Capture the cell that displays the provided text and extract its [X, Y] central coordinate. 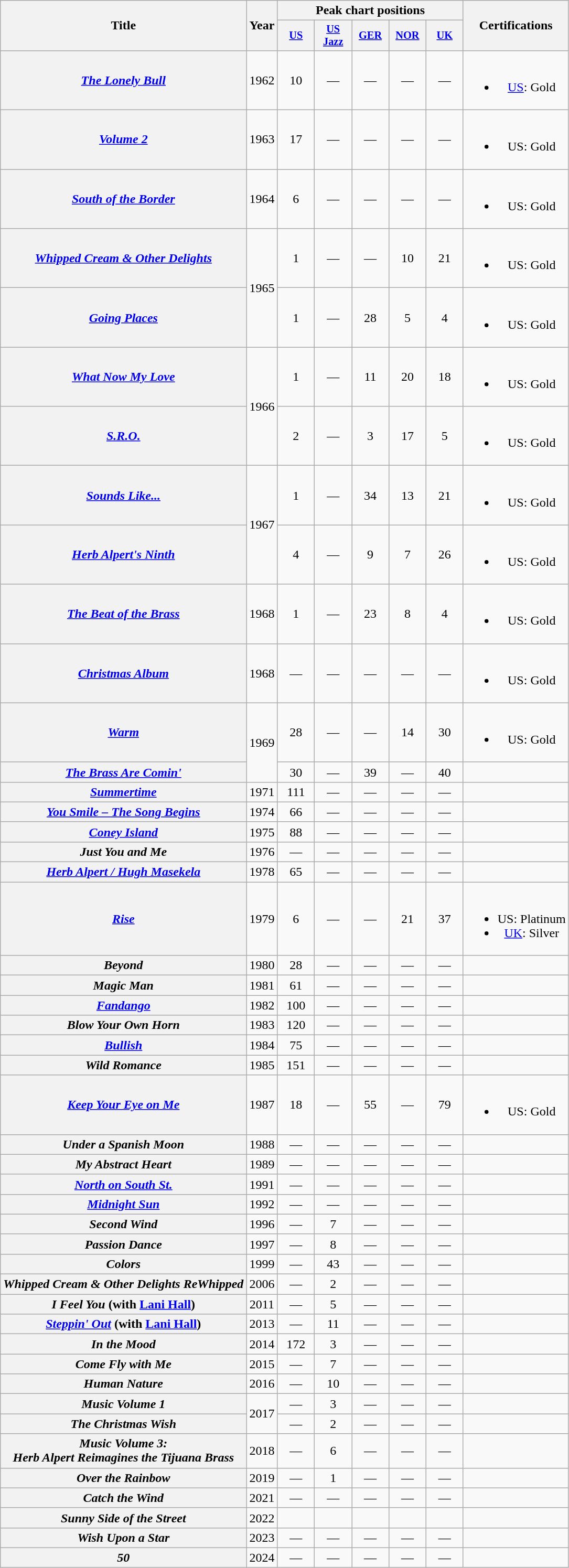
151 [296, 1065]
US: PlatinumUK: Silver [516, 919]
My Abstract Heart [124, 1164]
43 [334, 1264]
1963 [262, 139]
NOR [407, 36]
1980 [262, 965]
Herb Alpert's Ninth [124, 555]
2023 [262, 1538]
2016 [262, 1384]
Music Volume 3:Herb Alpert Reimagines the Tijuana Brass [124, 1451]
1983 [262, 1025]
1996 [262, 1224]
61 [296, 985]
Sunny Side of the Street [124, 1518]
Christmas Album [124, 673]
Warm [124, 732]
75 [296, 1045]
Herb Alpert / Hugh Masekela [124, 872]
Peak chart positions [370, 10]
Going Places [124, 318]
100 [296, 1005]
Catch the Wind [124, 1498]
Bullish [124, 1045]
1974 [262, 812]
Second Wind [124, 1224]
Passion Dance [124, 1244]
Coney Island [124, 832]
1987 [262, 1104]
Sounds Like... [124, 495]
1966 [262, 406]
UK [445, 36]
North on South St. [124, 1184]
111 [296, 792]
1978 [262, 872]
1989 [262, 1164]
39 [370, 772]
Blow Your Own Horn [124, 1025]
Whipped Cream & Other Delights [124, 258]
1979 [262, 919]
1965 [262, 288]
1992 [262, 1204]
2006 [262, 1284]
1988 [262, 1144]
Beyond [124, 965]
2011 [262, 1304]
Come Fly with Me [124, 1364]
88 [296, 832]
1962 [262, 80]
172 [296, 1344]
Rise [124, 919]
1982 [262, 1005]
2015 [262, 1364]
I Feel You (with Lani Hall) [124, 1304]
Year [262, 26]
2019 [262, 1478]
34 [370, 495]
Wild Romance [124, 1065]
1984 [262, 1045]
1981 [262, 985]
1967 [262, 525]
37 [445, 919]
Under a Spanish Moon [124, 1144]
1997 [262, 1244]
South of the Border [124, 199]
US [296, 36]
9 [370, 555]
You Smile – The Song Begins [124, 812]
1971 [262, 792]
2017 [262, 1414]
Music Volume 1 [124, 1404]
Steppin' Out (with Lani Hall) [124, 1324]
2024 [262, 1558]
What Now My Love [124, 377]
65 [296, 872]
Wish Upon a Star [124, 1538]
Magic Man [124, 985]
Just You and Me [124, 852]
14 [407, 732]
The Beat of the Brass [124, 614]
2013 [262, 1324]
Whipped Cream & Other Delights ReWhipped [124, 1284]
Fandango [124, 1005]
66 [296, 812]
2022 [262, 1518]
1976 [262, 852]
120 [296, 1025]
Colors [124, 1264]
Title [124, 26]
The Lonely Bull [124, 80]
50 [124, 1558]
55 [370, 1104]
USJazz [334, 36]
S.R.O. [124, 436]
In the Mood [124, 1344]
The Brass Are Comin' [124, 772]
Human Nature [124, 1384]
40 [445, 772]
23 [370, 614]
Certifications [516, 26]
1991 [262, 1184]
2021 [262, 1498]
1999 [262, 1264]
79 [445, 1104]
26 [445, 555]
Keep Your Eye on Me [124, 1104]
The Christmas Wish [124, 1424]
1975 [262, 832]
Over the Rainbow [124, 1478]
GER [370, 36]
Summertime [124, 792]
13 [407, 495]
2018 [262, 1451]
Volume 2 [124, 139]
2014 [262, 1344]
1969 [262, 743]
20 [407, 377]
Midnight Sun [124, 1204]
1964 [262, 199]
1985 [262, 1065]
